Detect which cell encompasses the target text, then output its (x, y) center coordinate. 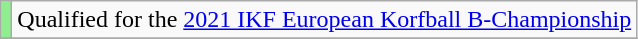
Qualified for the 2021 IKF European Korfball B-Championship (324, 20)
